Search for the cell housing the specified text and yield its [x, y] center coordinate. 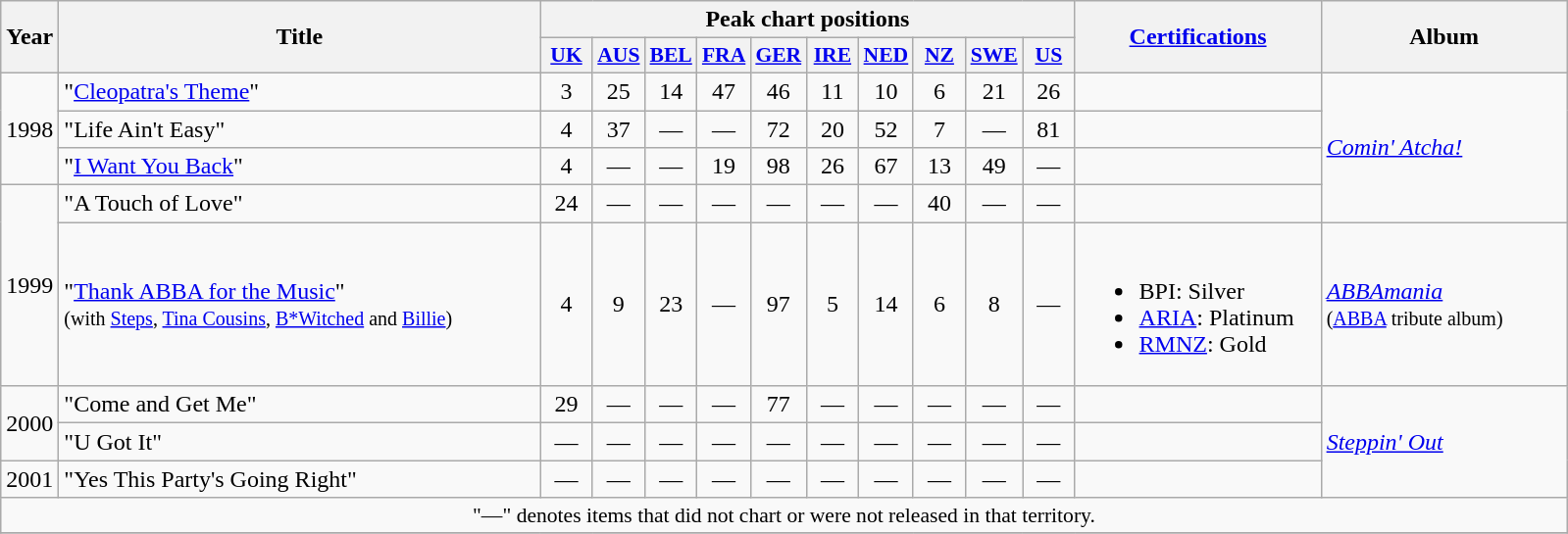
3 [567, 91]
46 [779, 91]
5 [832, 304]
Peak chart positions [808, 20]
47 [724, 91]
97 [779, 304]
72 [779, 128]
AUS [618, 56]
2000 [29, 423]
40 [939, 204]
37 [618, 128]
13 [939, 167]
Album [1443, 37]
Steppin' Out [1443, 442]
19 [724, 167]
GER [779, 56]
"Cleopatra's Theme" [300, 91]
"Yes This Party's Going Right" [300, 479]
10 [886, 91]
UK [567, 56]
21 [994, 91]
67 [886, 167]
BEL [671, 56]
24 [567, 204]
SWE [994, 56]
23 [671, 304]
"I Want You Back" [300, 167]
98 [779, 167]
81 [1049, 128]
"—" denotes items that did not chart or were not released in that territory. [784, 515]
BPI: SilverARIA: PlatinumRMNZ: Gold [1198, 304]
1998 [29, 128]
29 [567, 405]
"Come and Get Me" [300, 405]
2001 [29, 479]
11 [832, 91]
8 [994, 304]
FRA [724, 56]
52 [886, 128]
77 [779, 405]
Year [29, 37]
ABBAmania(ABBA tribute album) [1443, 304]
49 [994, 167]
NZ [939, 56]
IRE [832, 56]
Certifications [1198, 37]
9 [618, 304]
"Life Ain't Easy" [300, 128]
1999 [29, 286]
"Thank ABBA for the Music"(with Steps, Tina Cousins, B*Witched and Billie) [300, 304]
Comin' Atcha! [1443, 147]
20 [832, 128]
"A Touch of Love" [300, 204]
Title [300, 37]
"U Got It" [300, 442]
NED [886, 56]
25 [618, 91]
7 [939, 128]
US [1049, 56]
